Pinpoint the cell where the given text exists, returning its [x, y] midpoint coordinate. 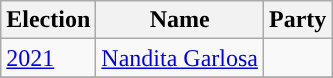
Election [48, 20]
Name [180, 20]
Nandita Garlosa [180, 58]
2021 [48, 58]
Party [297, 20]
